From the cell containing the given text, extract its center point as (x, y) coordinate. 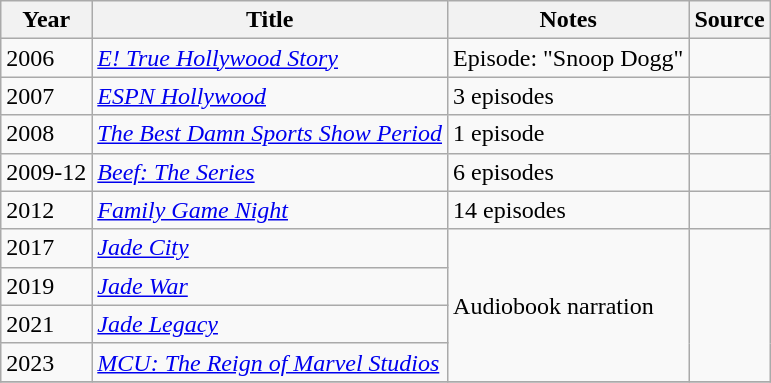
Jade War (270, 286)
MCU: The Reign of Marvel Studios (270, 362)
2023 (46, 362)
6 episodes (568, 172)
2012 (46, 210)
2008 (46, 134)
Family Game Night (270, 210)
Audiobook narration (568, 305)
Episode: "Snoop Dogg" (568, 58)
Beef: The Series (270, 172)
2019 (46, 286)
3 episodes (568, 96)
14 episodes (568, 210)
Jade City (270, 248)
2006 (46, 58)
2007 (46, 96)
Title (270, 20)
2009-12 (46, 172)
Jade Legacy (270, 324)
1 episode (568, 134)
2017 (46, 248)
Source (730, 20)
Year (46, 20)
E! True Hollywood Story (270, 58)
2021 (46, 324)
ESPN Hollywood (270, 96)
Notes (568, 20)
The Best Damn Sports Show Period (270, 134)
